Return the [x, y] coordinate for the center point of the cell that contains the specified text.  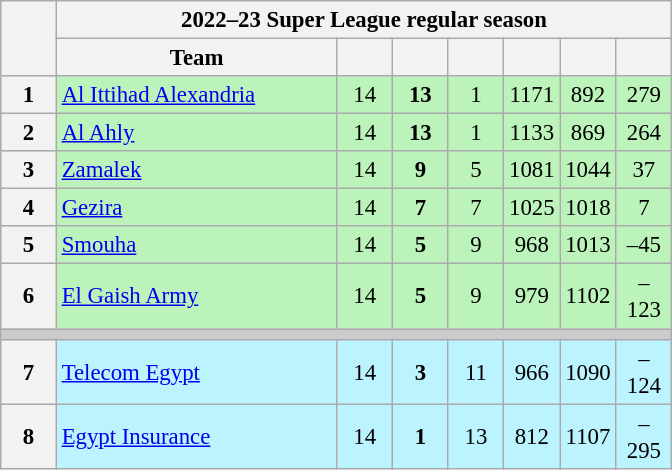
2022–23 Super League regular season [364, 20]
1102 [588, 296]
8 [29, 436]
El Gaish Army [196, 296]
11 [476, 372]
Al Ittihad Alexandria [196, 95]
2 [29, 133]
1018 [588, 208]
979 [532, 296]
Telecom Egypt [196, 372]
812 [532, 436]
Gezira [196, 208]
1133 [532, 133]
–124 [644, 372]
966 [532, 372]
–295 [644, 436]
1171 [532, 95]
Al Ahly [196, 133]
968 [532, 245]
1081 [532, 170]
1090 [588, 372]
869 [588, 133]
–123 [644, 296]
37 [644, 170]
1013 [588, 245]
6 [29, 296]
4 [29, 208]
279 [644, 95]
892 [588, 95]
Egypt Insurance [196, 436]
Team [196, 58]
Smouha [196, 245]
1044 [588, 170]
264 [644, 133]
–45 [644, 245]
Zamalek [196, 170]
1025 [532, 208]
1107 [588, 436]
